From the cell containing the given text, extract its center point as [X, Y] coordinate. 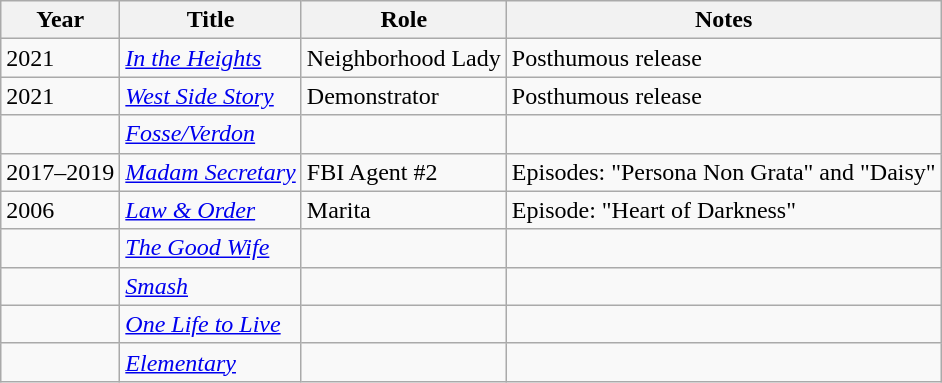
The Good Wife [210, 248]
Demonstrator [404, 96]
Law & Order [210, 210]
2017–2019 [60, 172]
Role [404, 20]
Episodes: "Persona Non Grata" and "Daisy" [724, 172]
Madam Secretary [210, 172]
Episode: "Heart of Darkness" [724, 210]
Title [210, 20]
West Side Story [210, 96]
Year [60, 20]
One Life to Live [210, 324]
Fosse/Verdon [210, 134]
Smash [210, 286]
Neighborhood Lady [404, 58]
Elementary [210, 362]
Notes [724, 20]
Marita [404, 210]
In the Heights [210, 58]
2006 [60, 210]
FBI Agent #2 [404, 172]
